Detect which cell encompasses the target text, then output its (x, y) center coordinate. 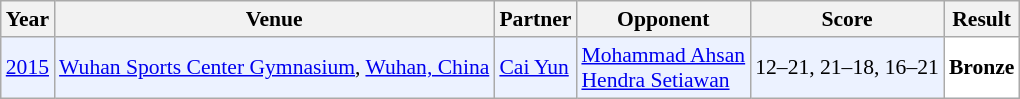
Partner (535, 19)
Result (982, 19)
12–21, 21–18, 16–21 (847, 68)
Cai Yun (535, 68)
2015 (28, 68)
Mohammad Ahsan Hendra Setiawan (663, 68)
Score (847, 19)
Year (28, 19)
Bronze (982, 68)
Opponent (663, 19)
Venue (274, 19)
Wuhan Sports Center Gymnasium, Wuhan, China (274, 68)
